Pinpoint the cell where the given text exists, returning its [X, Y] midpoint coordinate. 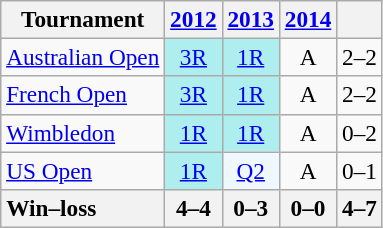
Tournament [83, 19]
Win–loss [83, 208]
US Open [83, 170]
0–0 [308, 208]
Q2 [250, 170]
2012 [194, 19]
2013 [250, 19]
2014 [308, 19]
4–7 [360, 208]
French Open [83, 95]
0–1 [360, 170]
0–3 [250, 208]
Wimbledon [83, 133]
Australian Open [83, 57]
0–2 [360, 133]
4–4 [194, 208]
